Capture the cell that displays the provided text and extract its (x, y) central coordinate. 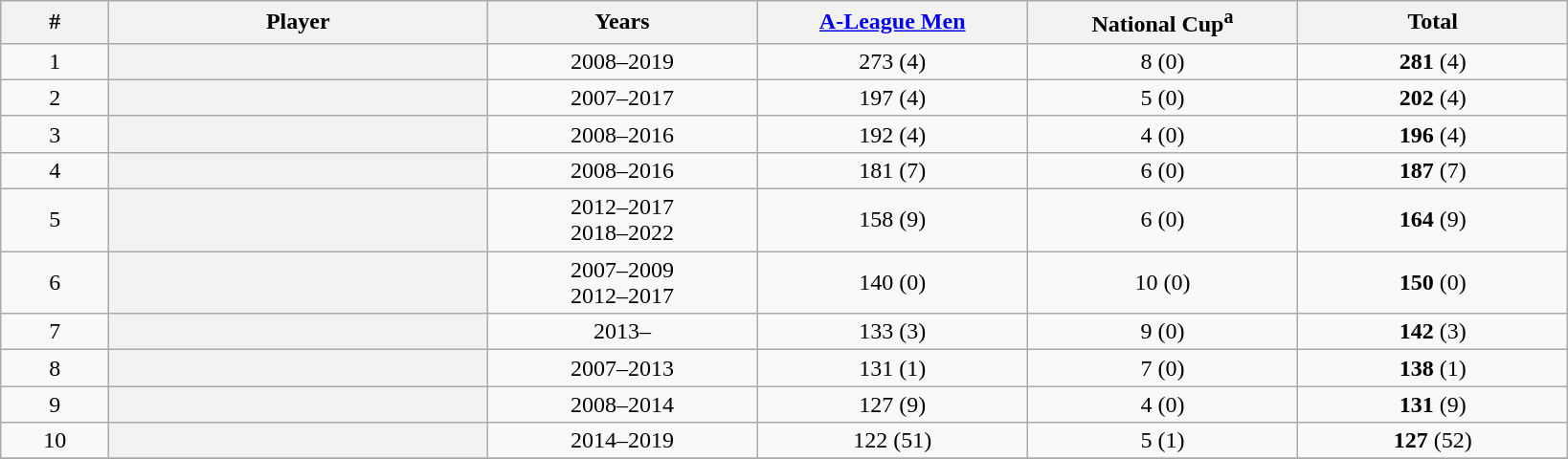
A-League Men (892, 23)
National Cupa (1162, 23)
1 (56, 61)
9 (0) (1162, 332)
2013– (622, 332)
142 (3) (1433, 332)
5 (0) (1162, 98)
5 (56, 220)
2008–2014 (622, 404)
6 (56, 283)
5 (1) (1162, 441)
9 (56, 404)
2012–20172018–2022 (622, 220)
187 (7) (1433, 170)
192 (4) (892, 134)
196 (4) (1433, 134)
4 (56, 170)
2014–2019 (622, 441)
# (56, 23)
2007–20092012–2017 (622, 283)
281 (4) (1433, 61)
131 (9) (1433, 404)
133 (3) (892, 332)
2 (56, 98)
140 (0) (892, 283)
Player (299, 23)
7 (0) (1162, 368)
131 (1) (892, 368)
197 (4) (892, 98)
127 (9) (892, 404)
2007–2013 (622, 368)
127 (52) (1433, 441)
10 (56, 441)
Years (622, 23)
273 (4) (892, 61)
2007–2017 (622, 98)
122 (51) (892, 441)
7 (56, 332)
10 (0) (1162, 283)
3 (56, 134)
158 (9) (892, 220)
150 (0) (1433, 283)
2008–2019 (622, 61)
181 (7) (892, 170)
8 (56, 368)
138 (1) (1433, 368)
8 (0) (1162, 61)
164 (9) (1433, 220)
202 (4) (1433, 98)
Total (1433, 23)
